Provide the (X, Y) coordinate of the cell's center where the given text is located.  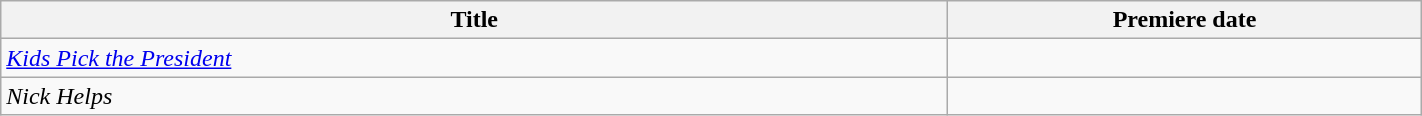
Kids Pick the President (474, 58)
Nick Helps (474, 96)
Premiere date (1185, 20)
Title (474, 20)
